Output the [x, y] coordinate of the center of the cell containing the given text.  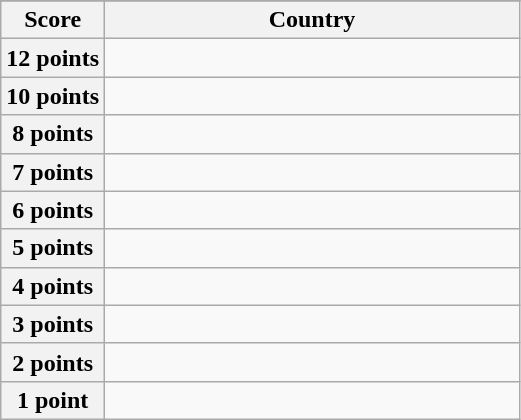
7 points [53, 172]
12 points [53, 58]
10 points [53, 96]
8 points [53, 134]
Score [53, 20]
Country [312, 20]
6 points [53, 210]
2 points [53, 362]
5 points [53, 248]
4 points [53, 286]
1 point [53, 400]
3 points [53, 324]
